Output the (X, Y) coordinate of the center of the cell containing the given text.  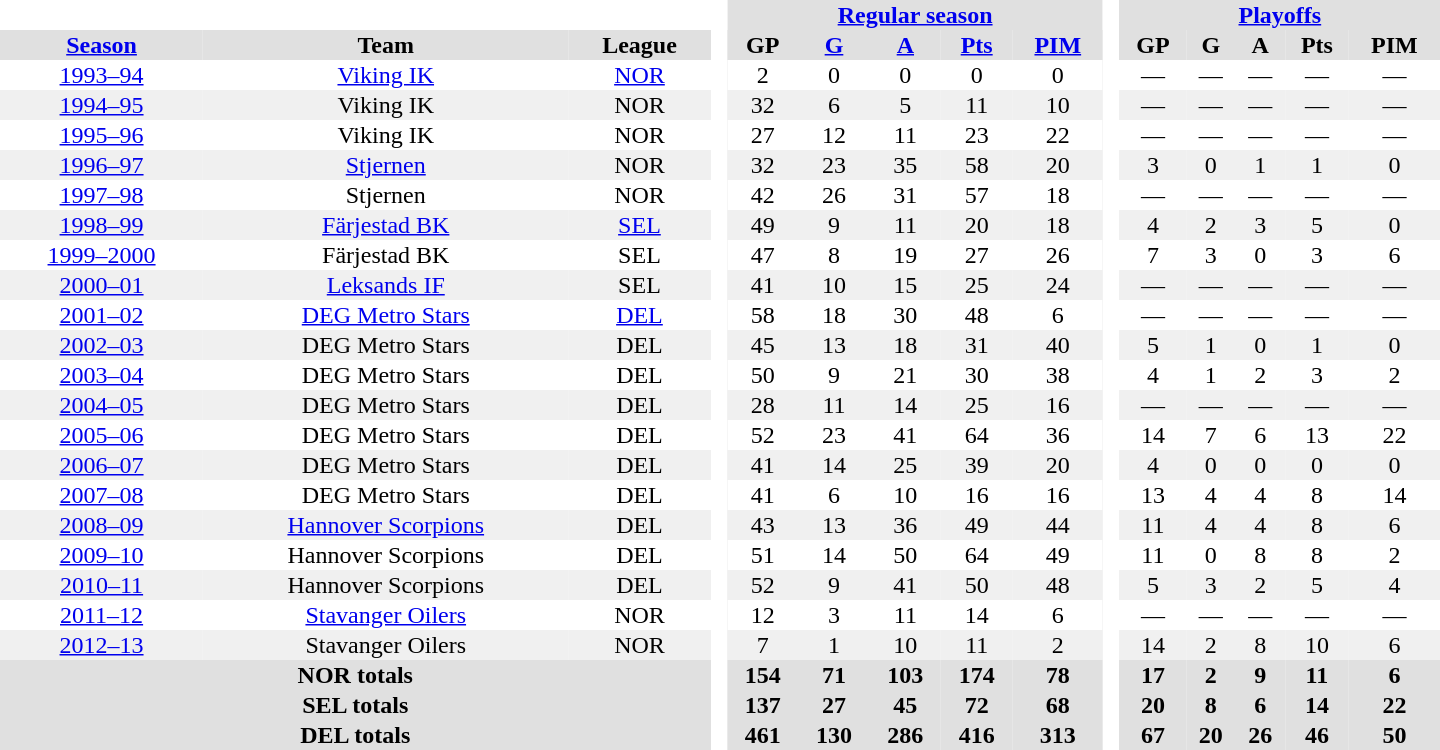
137 (762, 705)
2006–07 (102, 465)
15 (906, 285)
1999–2000 (102, 255)
DEL totals (356, 735)
416 (976, 735)
19 (906, 255)
51 (762, 555)
Regular season (915, 15)
174 (976, 675)
1996–97 (102, 165)
28 (762, 405)
46 (1317, 735)
44 (1058, 525)
24 (1058, 285)
21 (906, 375)
Team (386, 45)
154 (762, 675)
2012–13 (102, 645)
17 (1153, 675)
SEL totals (356, 705)
71 (834, 675)
39 (976, 465)
Season (102, 45)
Playoffs (1280, 15)
38 (1058, 375)
2003–04 (102, 375)
2001–02 (102, 315)
Leksands IF (386, 285)
2011–12 (102, 615)
43 (762, 525)
47 (762, 255)
313 (1058, 735)
286 (906, 735)
1997–98 (102, 195)
103 (906, 675)
League (639, 45)
72 (976, 705)
2010–11 (102, 585)
1993–94 (102, 75)
2004–05 (102, 405)
2005–06 (102, 435)
2000–01 (102, 285)
2009–10 (102, 555)
57 (976, 195)
78 (1058, 675)
1994–95 (102, 105)
2002–03 (102, 345)
1998–99 (102, 225)
2007–08 (102, 495)
42 (762, 195)
2008–09 (102, 525)
130 (834, 735)
461 (762, 735)
NOR totals (356, 675)
40 (1058, 345)
1995–96 (102, 135)
35 (906, 165)
68 (1058, 705)
67 (1153, 735)
